Capture the cell that displays the provided text and extract its [x, y] central coordinate. 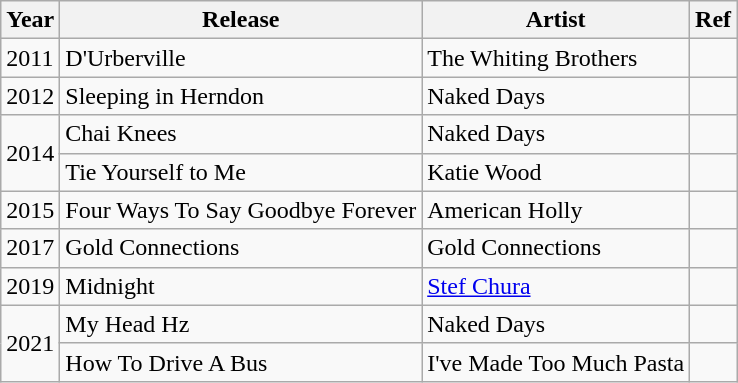
2014 [30, 153]
My Head Hz [241, 324]
Artist [556, 20]
American Holly [556, 210]
Midnight [241, 286]
Four Ways To Say Goodbye Forever [241, 210]
Stef Chura [556, 286]
2021 [30, 343]
Katie Wood [556, 172]
D'Urberville [241, 58]
Sleeping in Herndon [241, 96]
The Whiting Brothers [556, 58]
Release [241, 20]
Tie Yourself to Me [241, 172]
2019 [30, 286]
2017 [30, 248]
I've Made Too Much Pasta [556, 362]
2012 [30, 96]
Chai Knees [241, 134]
2011 [30, 58]
2015 [30, 210]
How To Drive A Bus [241, 362]
Year [30, 20]
Ref [714, 20]
